Return [x, y] of the center of cell containing provided text 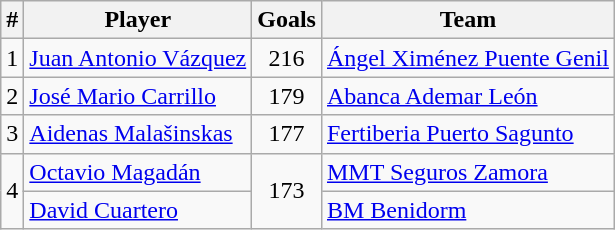
Juan Antonio Vázquez [138, 58]
# [12, 20]
173 [287, 191]
MMT Seguros Zamora [468, 172]
Team [468, 20]
BM Benidorm [468, 210]
179 [287, 96]
Octavio Magadán [138, 172]
Player [138, 20]
Fertiberia Puerto Sagunto [468, 134]
1 [12, 58]
Aidenas Malašinskas [138, 134]
4 [12, 191]
Ángel Ximénez Puente Genil [468, 58]
177 [287, 134]
José Mario Carrillo [138, 96]
3 [12, 134]
2 [12, 96]
David Cuartero [138, 210]
Abanca Ademar León [468, 96]
Goals [287, 20]
216 [287, 58]
